From the cell containing the given text, extract its center point as [X, Y] coordinate. 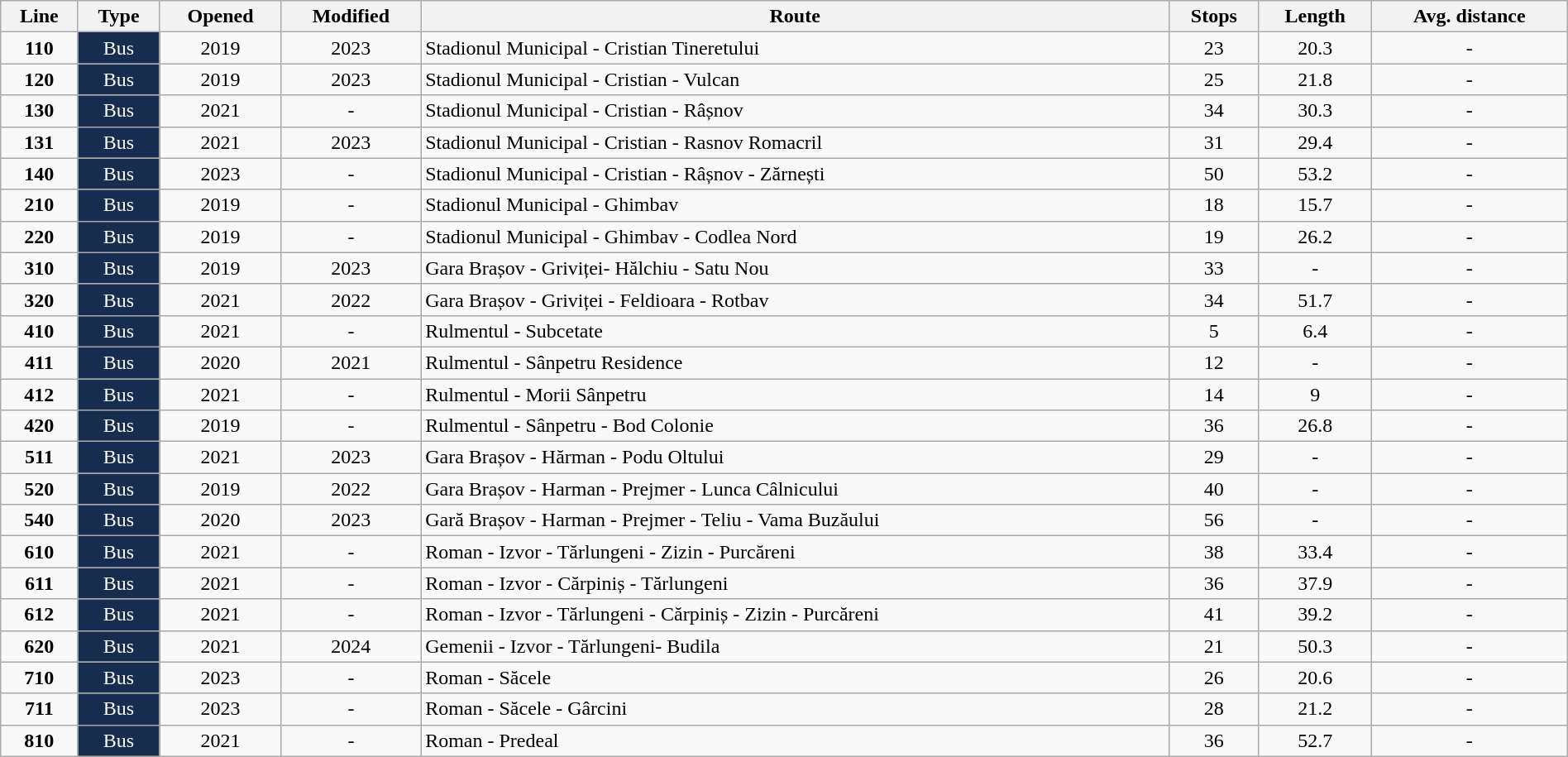
612 [40, 615]
420 [40, 426]
Roman - Izvor - Cărpiniș - Tărlungeni [796, 583]
52.7 [1315, 740]
120 [40, 79]
131 [40, 142]
Type [119, 17]
26.8 [1315, 426]
412 [40, 395]
Avg. distance [1469, 17]
Roman - Săcele - Gârcini [796, 709]
Rulmentul - Subcetate [796, 331]
23 [1214, 48]
50.3 [1315, 646]
Gara Brașov - Hărman - Podu Oltului [796, 458]
18 [1214, 205]
Stadionul Municipal - Ghimbav - Codlea Nord [796, 237]
21.8 [1315, 79]
29 [1214, 458]
26 [1214, 678]
130 [40, 111]
Stadionul Municipal - Ghimbav [796, 205]
5 [1214, 331]
50 [1214, 174]
20.6 [1315, 678]
Stadionul Municipal - Cristian - Râșnov [796, 111]
810 [40, 740]
37.9 [1315, 583]
15.7 [1315, 205]
711 [40, 709]
12 [1214, 362]
29.4 [1315, 142]
611 [40, 583]
25 [1214, 79]
Roman - Predeal [796, 740]
Stadionul Municipal - Cristian - Rasnov Romacril [796, 142]
21 [1214, 646]
Rulmentul - Sânpetru Residence [796, 362]
110 [40, 48]
40 [1214, 489]
Stadionul Municipal - Cristian - Vulcan [796, 79]
Gară Brașov - Harman - Prejmer - Teliu - Vama Buzăului [796, 520]
411 [40, 362]
6.4 [1315, 331]
Gara Brașov - Griviței - Feldioara - Rotbav [796, 299]
Rulmentul - Morii Sânpetru [796, 395]
410 [40, 331]
Length [1315, 17]
Modified [351, 17]
Roman - Izvor - Tărlungeni - Cărpiniș - Zizin - Purcăreni [796, 615]
28 [1214, 709]
710 [40, 678]
Stadionul Municipal - Cristian - Râșnov - Zărnești [796, 174]
Gara Brașov - Griviței- Hălchiu - Satu Nou [796, 268]
140 [40, 174]
320 [40, 299]
Stadionul Municipal - Cristian Tineretului [796, 48]
511 [40, 458]
41 [1214, 615]
21.2 [1315, 709]
26.2 [1315, 237]
Stops [1214, 17]
38 [1214, 552]
520 [40, 489]
31 [1214, 142]
610 [40, 552]
540 [40, 520]
33.4 [1315, 552]
Route [796, 17]
Rulmentul - Sânpetru - Bod Colonie [796, 426]
20.3 [1315, 48]
30.3 [1315, 111]
220 [40, 237]
51.7 [1315, 299]
14 [1214, 395]
Line [40, 17]
9 [1315, 395]
19 [1214, 237]
Gemenii - Izvor - Tărlungeni- Budila [796, 646]
53.2 [1315, 174]
Gara Brașov - Harman - Prejmer - Lunca Câlnicului [796, 489]
210 [40, 205]
56 [1214, 520]
310 [40, 268]
2024 [351, 646]
Roman - Izvor - Tărlungeni - Zizin - Purcăreni [796, 552]
33 [1214, 268]
620 [40, 646]
Roman - Săcele [796, 678]
Opened [220, 17]
39.2 [1315, 615]
